Detect which cell encompasses the target text, then output its (x, y) center coordinate. 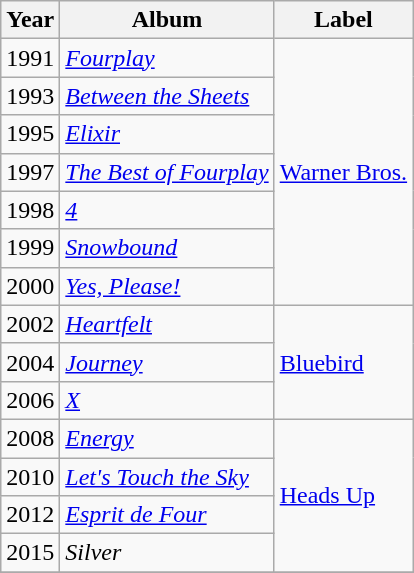
2015 (30, 553)
Silver (167, 553)
1999 (30, 248)
2000 (30, 286)
1997 (30, 172)
Warner Bros. (343, 172)
Heads Up (343, 495)
Fourplay (167, 58)
2010 (30, 477)
2012 (30, 515)
Let's Touch the Sky (167, 477)
Elixir (167, 134)
Bluebird (343, 362)
Heartfelt (167, 324)
1998 (30, 210)
The Best of Fourplay (167, 172)
Esprit de Four (167, 515)
Between the Sheets (167, 96)
2002 (30, 324)
1993 (30, 96)
Journey (167, 362)
Energy (167, 438)
1995 (30, 134)
Snowbound (167, 248)
X (167, 400)
Year (30, 20)
2008 (30, 438)
Yes, Please! (167, 286)
1991 (30, 58)
2006 (30, 400)
4 (167, 210)
Album (167, 20)
Label (343, 20)
2004 (30, 362)
